Return [X, Y] of the center of cell containing provided text 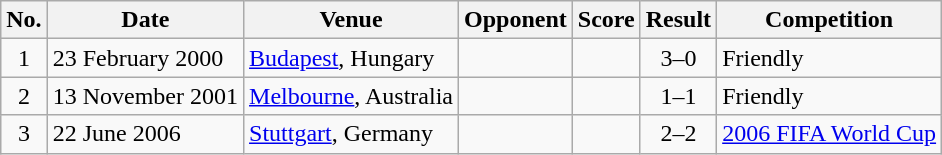
3 [24, 134]
Venue [352, 20]
Result [678, 20]
2006 FIFA World Cup [830, 134]
2 [24, 96]
1 [24, 58]
23 February 2000 [145, 58]
Opponent [516, 20]
Stuttgart, Germany [352, 134]
1–1 [678, 96]
Budapest, Hungary [352, 58]
Date [145, 20]
Competition [830, 20]
3–0 [678, 58]
2–2 [678, 134]
22 June 2006 [145, 134]
13 November 2001 [145, 96]
Melbourne, Australia [352, 96]
No. [24, 20]
Score [606, 20]
